For the text-containing cell, return its midpoint in (x, y) coordinate format. 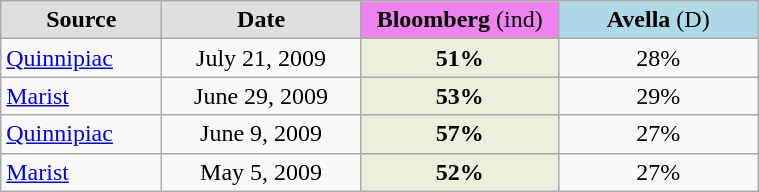
Source (82, 20)
29% (658, 96)
28% (658, 58)
June 29, 2009 (262, 96)
July 21, 2009 (262, 58)
51% (460, 58)
Date (262, 20)
52% (460, 172)
Bloomberg (ind) (460, 20)
June 9, 2009 (262, 134)
Avella (D) (658, 20)
May 5, 2009 (262, 172)
53% (460, 96)
57% (460, 134)
